Extract the (X, Y) coordinate from the center of the cell holding the provided text.  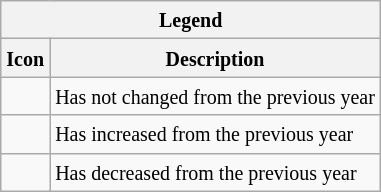
Has not changed from the previous year (216, 96)
Has decreased from the previous year (216, 172)
Icon (26, 58)
Description (216, 58)
Has increased from the previous year (216, 134)
Legend (191, 20)
